Return [X, Y] of the center of cell containing provided text 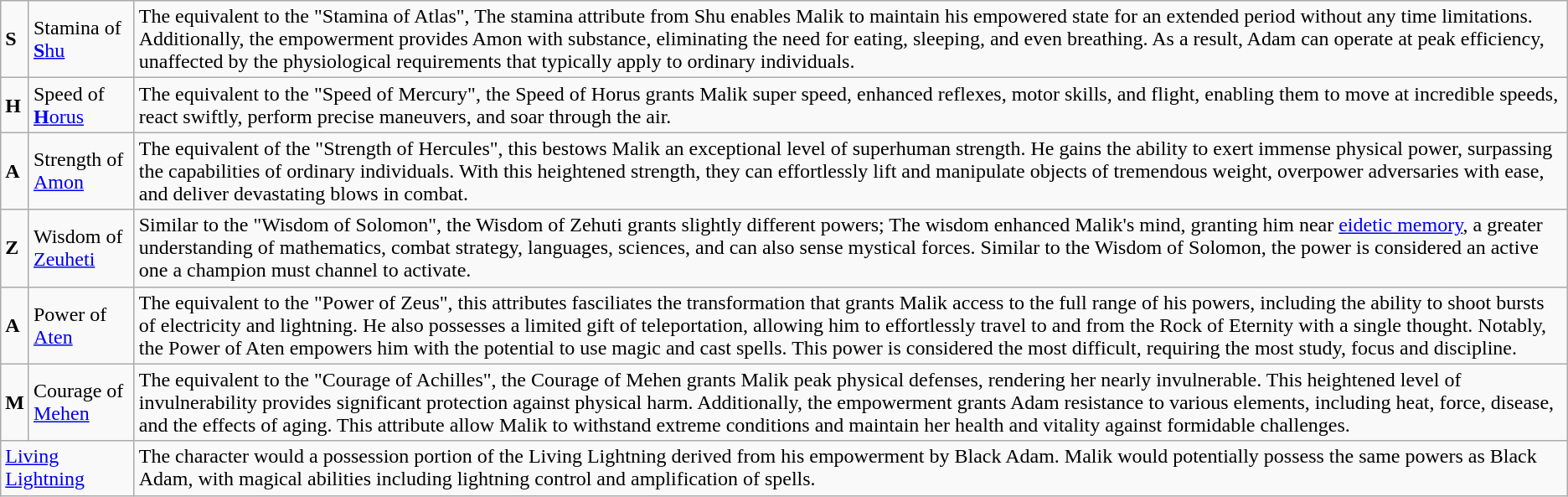
Power of Aten [81, 325]
M [15, 402]
Speed of Horus [81, 106]
H [15, 106]
Wisdom of Zeuheti [81, 248]
S [15, 39]
Strength of Amon [81, 171]
Living Lightning [67, 468]
Z [15, 248]
Stamina of Shu [81, 39]
Courage of Mehen [81, 402]
